Pinpoint the cell where the given text exists, returning its [x, y] midpoint coordinate. 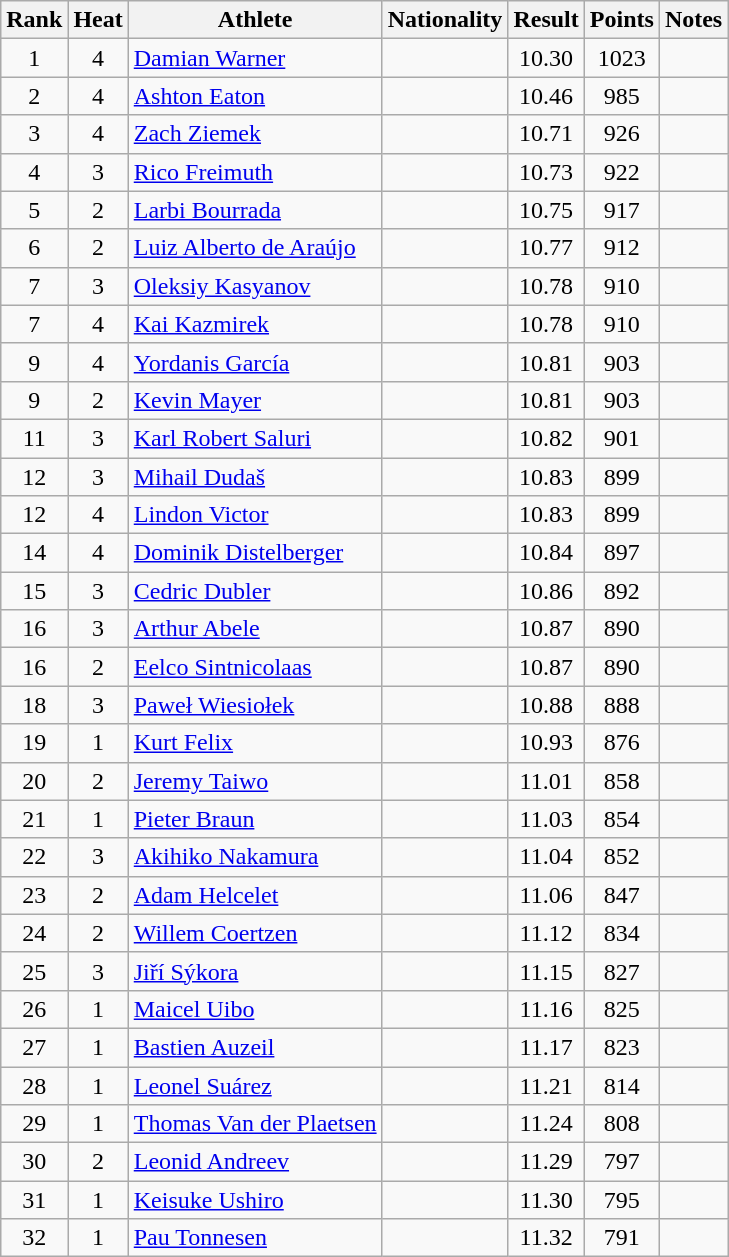
Eelco Sintnicolaas [255, 667]
Rank [34, 20]
808 [622, 1124]
985 [622, 96]
892 [622, 591]
15 [34, 591]
11.24 [546, 1124]
926 [622, 134]
10.93 [546, 743]
814 [622, 1085]
922 [622, 172]
6 [34, 248]
11.21 [546, 1085]
Paweł Wiesiołek [255, 705]
827 [622, 971]
795 [622, 1200]
834 [622, 933]
Bastien Auzeil [255, 1047]
29 [34, 1124]
852 [622, 857]
11.32 [546, 1238]
Ashton Eaton [255, 96]
10.88 [546, 705]
10.86 [546, 591]
Points [622, 20]
18 [34, 705]
Pieter Braun [255, 819]
1023 [622, 58]
Maicel Uibo [255, 1009]
Akihiko Nakamura [255, 857]
Karl Robert Saluri [255, 438]
11.30 [546, 1200]
11.17 [546, 1047]
10.77 [546, 248]
11.15 [546, 971]
854 [622, 819]
20 [34, 781]
11.06 [546, 895]
858 [622, 781]
Thomas Van der Plaetsen [255, 1124]
Pau Tonnesen [255, 1238]
Arthur Abele [255, 629]
5 [34, 210]
Athlete [255, 20]
Zach Ziemek [255, 134]
Heat [98, 20]
Result [546, 20]
Jeremy Taiwo [255, 781]
10.46 [546, 96]
917 [622, 210]
Larbi Bourrada [255, 210]
823 [622, 1047]
25 [34, 971]
10.75 [546, 210]
Nationality [445, 20]
14 [34, 553]
11.03 [546, 819]
10.84 [546, 553]
11.01 [546, 781]
30 [34, 1162]
791 [622, 1238]
11.04 [546, 857]
11.16 [546, 1009]
10.82 [546, 438]
Jiří Sýkora [255, 971]
Oleksiy Kasyanov [255, 286]
847 [622, 895]
11.29 [546, 1162]
23 [34, 895]
Kurt Felix [255, 743]
11 [34, 438]
Adam Helcelet [255, 895]
Damian Warner [255, 58]
888 [622, 705]
897 [622, 553]
912 [622, 248]
797 [622, 1162]
10.71 [546, 134]
31 [34, 1200]
Kai Kazmirek [255, 324]
876 [622, 743]
26 [34, 1009]
19 [34, 743]
Cedric Dubler [255, 591]
Leonid Andreev [255, 1162]
Leonel Suárez [255, 1085]
Dominik Distelberger [255, 553]
Mihail Dudaš [255, 477]
10.30 [546, 58]
24 [34, 933]
Rico Freimuth [255, 172]
Keisuke Ushiro [255, 1200]
11.12 [546, 933]
Luiz Alberto de Araújo [255, 248]
28 [34, 1085]
825 [622, 1009]
32 [34, 1238]
Kevin Mayer [255, 400]
21 [34, 819]
Notes [693, 20]
27 [34, 1047]
22 [34, 857]
901 [622, 438]
10.73 [546, 172]
Yordanis García [255, 362]
Lindon Victor [255, 515]
Willem Coertzen [255, 933]
